Locate the cell with the specified text and output its [X, Y] center coordinate. 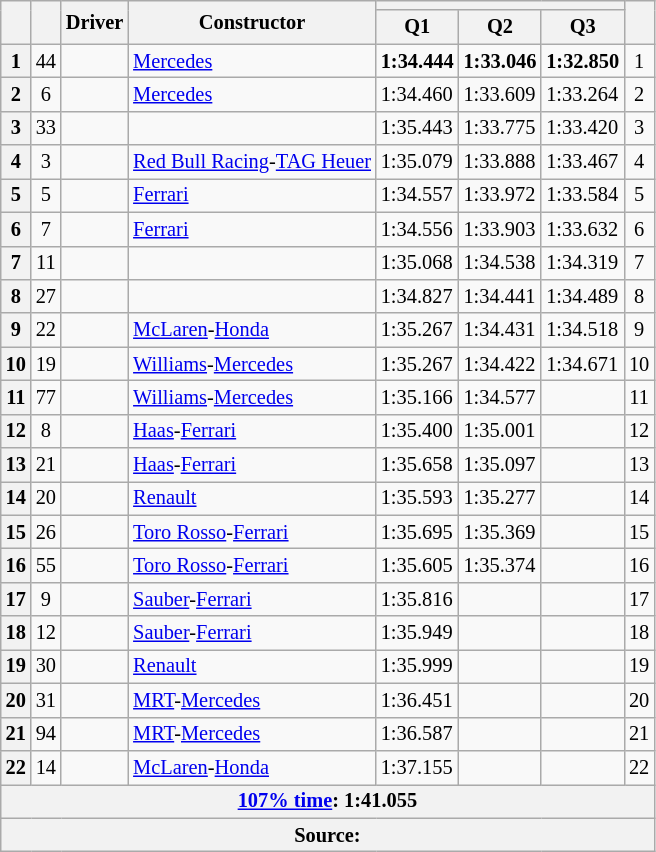
1:34.518 [582, 330]
1:34.441 [500, 296]
1:35.001 [500, 431]
1:35.695 [418, 532]
31 [46, 700]
44 [46, 61]
26 [46, 532]
1:33.632 [582, 229]
1:33.888 [500, 162]
1:35.443 [418, 128]
1:34.489 [582, 296]
1:33.775 [500, 128]
77 [46, 397]
1:35.097 [500, 465]
1:35.166 [418, 397]
1:34.557 [418, 195]
1:34.460 [418, 94]
1:33.903 [500, 229]
94 [46, 734]
1:34.538 [500, 263]
1:35.593 [418, 498]
1:35.374 [500, 565]
1:33.264 [582, 94]
1:36.587 [418, 734]
1:33.972 [500, 195]
1:37.155 [418, 767]
1:36.451 [418, 700]
1:35.277 [500, 498]
1:35.068 [418, 263]
1:33.584 [582, 195]
1:35.605 [418, 565]
27 [46, 296]
Q1 [418, 27]
1:35.658 [418, 465]
1:32.850 [582, 61]
Constructor [252, 22]
1:33.046 [500, 61]
1:35.400 [418, 431]
1:35.999 [418, 666]
33 [46, 128]
30 [46, 666]
1:34.577 [500, 397]
1:33.467 [582, 162]
55 [46, 565]
1:34.671 [582, 364]
1:35.949 [418, 633]
1:33.609 [500, 94]
1:35.369 [500, 532]
1:34.319 [582, 263]
Driver [94, 22]
1:34.556 [418, 229]
107% time: 1:41.055 [328, 801]
Red Bull Racing-TAG Heuer [252, 162]
1:34.444 [418, 61]
Q3 [582, 27]
1:35.816 [418, 599]
1:34.431 [500, 330]
1:34.422 [500, 364]
1:35.079 [418, 162]
1:34.827 [418, 296]
1:33.420 [582, 128]
Q2 [500, 27]
Source: [328, 835]
